Capture the cell that displays the provided text and extract its [x, y] central coordinate. 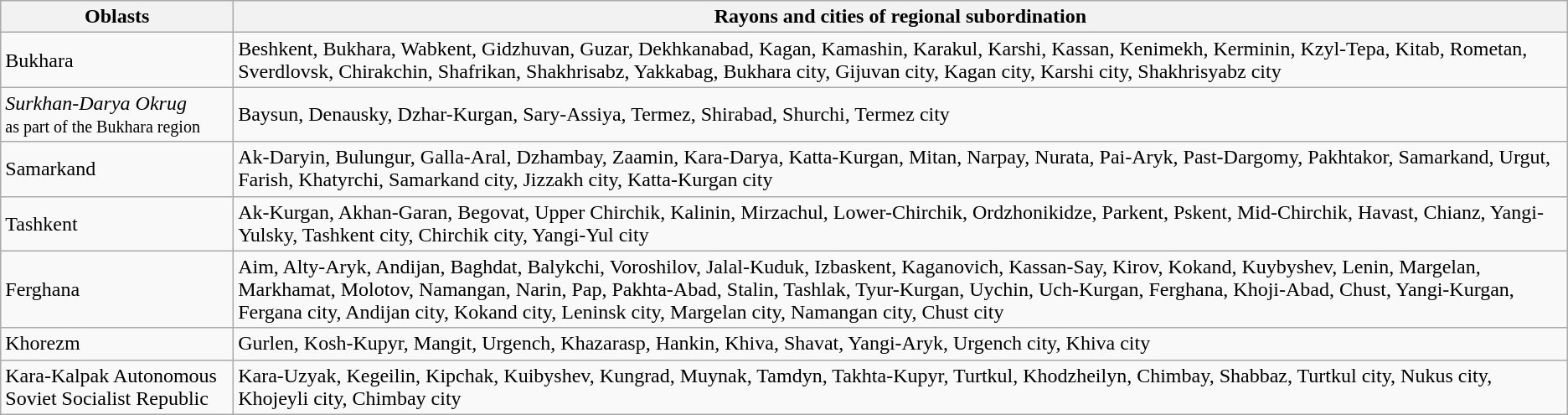
Ferghana [117, 289]
Oblasts [117, 17]
Bukhara [117, 60]
Khorezm [117, 344]
Tashkent [117, 223]
Gurlen, Kosh-Kupyr, Mangit, Urgench, Khazarasp, Hankin, Khiva, Shavat, Yangi-Aryk, Urgench city, Khiva city [901, 344]
Kara-Kalpak Autonomous Soviet Socialist Republic [117, 387]
Rayons and cities of regional subordination [901, 17]
Samarkand [117, 169]
Surkhan-Darya Okrug as part of the Bukhara region [117, 114]
Baysun, Denausky, Dzhar-Kurgan, Sary-Assiya, Termez, Shirabad, Shurchi, Termez city [901, 114]
